Detect which cell encompasses the target text, then output its [X, Y] center coordinate. 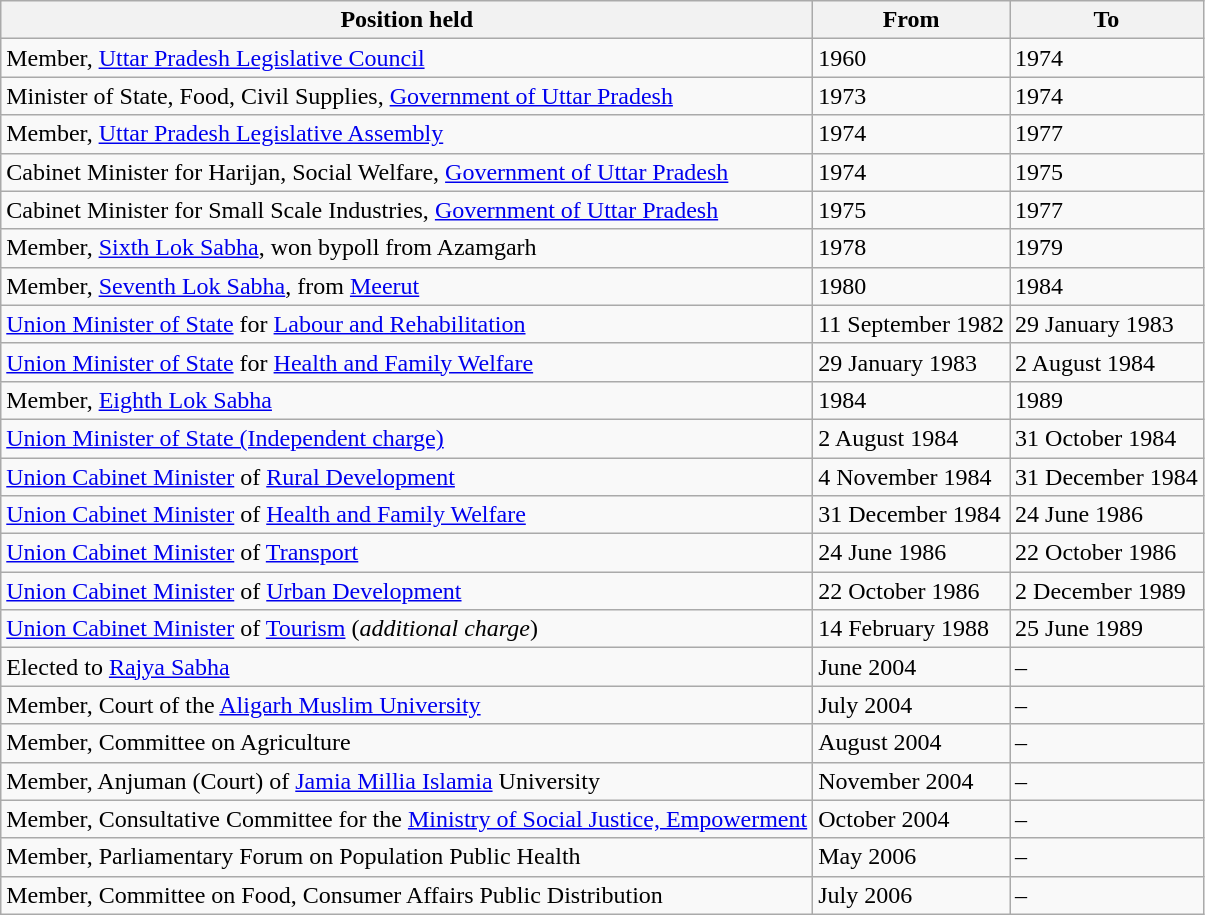
Elected to Rajya Sabha [407, 667]
Member, Seventh Lok Sabha, from Meerut [407, 286]
11 September 1982 [912, 324]
1973 [912, 96]
Member, Committee on Food, Consumer Affairs Public Distribution [407, 895]
Union Cabinet Minister of Health and Family Welfare [407, 515]
Union Cabinet Minister of Rural Development [407, 477]
25 June 1989 [1107, 629]
1978 [912, 248]
2 December 1989 [1107, 591]
From [912, 20]
Member, Consultative Committee for the Ministry of Social Justice, Empowerment [407, 819]
Union Cabinet Minister of Urban Development [407, 591]
Member, Sixth Lok Sabha, won bypoll from Azamgarh [407, 248]
October 2004 [912, 819]
Member, Anjuman (Court) of Jamia Millia Islamia University [407, 781]
Member, Committee on Agriculture [407, 743]
1979 [1107, 248]
Union Cabinet Minister of Tourism (additional charge) [407, 629]
August 2004 [912, 743]
Member, Uttar Pradesh Legislative Assembly [407, 134]
Cabinet Minister for Small Scale Industries, Government of Uttar Pradesh [407, 210]
Position held [407, 20]
1980 [912, 286]
4 November 1984 [912, 477]
31 October 1984 [1107, 438]
Member, Parliamentary Forum on Population Public Health [407, 857]
14 February 1988 [912, 629]
Member, Eighth Lok Sabha [407, 400]
November 2004 [912, 781]
May 2006 [912, 857]
July 2006 [912, 895]
Union Cabinet Minister of Transport [407, 553]
Cabinet Minister for Harijan, Social Welfare, Government of Uttar Pradesh [407, 172]
Member, Court of the Aligarh Muslim University [407, 705]
Union Minister of State (Independent charge) [407, 438]
June 2004 [912, 667]
Member, Uttar Pradesh Legislative Council [407, 58]
July 2004 [912, 705]
1989 [1107, 400]
Union Minister of State for Health and Family Welfare [407, 362]
Union Minister of State for Labour and Rehabilitation [407, 324]
Minister of State, Food, Civil Supplies, Government of Uttar Pradesh [407, 96]
To [1107, 20]
1960 [912, 58]
